Return the (x, y) coordinate for the center point of the cell that contains the specified text.  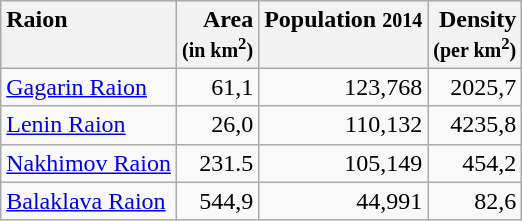
61,1 (217, 87)
105,149 (344, 163)
110,132 (344, 125)
231.5 (217, 163)
544,9 (217, 201)
82,6 (475, 201)
Balaklava Raion (89, 201)
454,2 (475, 163)
4235,8 (475, 125)
44,991 (344, 201)
Density(per km2) (475, 34)
Area(in km2) (217, 34)
26,0 (217, 125)
Population 2014 (344, 34)
Nakhimov Raion (89, 163)
123,768 (344, 87)
Lenin Raion (89, 125)
2025,7 (475, 87)
Raion (89, 34)
Gagarin Raion (89, 87)
